Find where the given text appears and provide that cell's center as (x, y) coordinate. 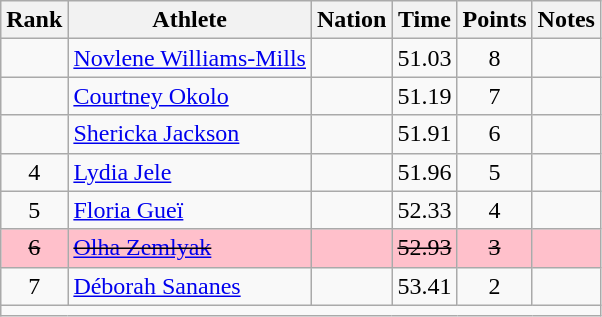
Déborah Sananes (190, 286)
Time (424, 20)
Floria Gueï (190, 210)
51.03 (424, 58)
Notes (566, 20)
3 (494, 248)
Athlete (190, 20)
Nation (351, 20)
51.91 (424, 134)
Lydia Jele (190, 172)
53.41 (424, 286)
Olha Zemlyak (190, 248)
Shericka Jackson (190, 134)
Points (494, 20)
52.33 (424, 210)
Courtney Okolo (190, 96)
51.19 (424, 96)
2 (494, 286)
51.96 (424, 172)
Rank (34, 20)
Novlene Williams-Mills (190, 58)
8 (494, 58)
52.93 (424, 248)
